Output the (X, Y) coordinate of the center of the cell containing the given text.  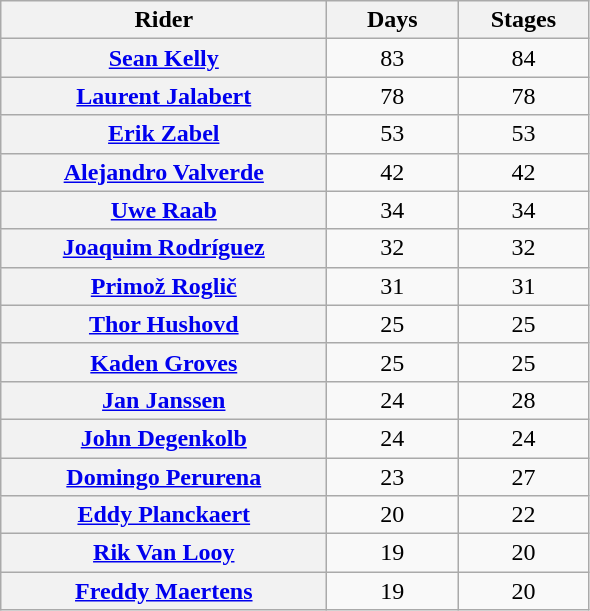
84 (524, 58)
Sean Kelly (164, 58)
Primož Roglič (164, 286)
83 (392, 58)
Thor Hushovd (164, 324)
Alejandro Valverde (164, 172)
Uwe Raab (164, 210)
23 (392, 477)
22 (524, 515)
Rider (164, 20)
27 (524, 477)
Laurent Jalabert (164, 96)
28 (524, 400)
Joaquim Rodríguez (164, 248)
Erik Zabel (164, 134)
John Degenkolb (164, 438)
Eddy Planckaert (164, 515)
Freddy Maertens (164, 591)
Days (392, 20)
Jan Janssen (164, 400)
Rik Van Looy (164, 553)
Stages (524, 20)
Kaden Groves (164, 362)
Domingo Perurena (164, 477)
